Detect which cell encompasses the target text, then output its [X, Y] center coordinate. 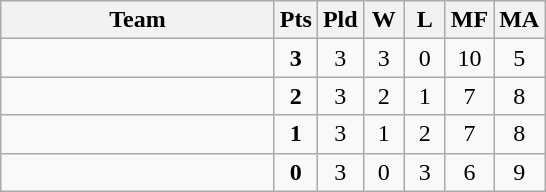
10 [469, 58]
Team [138, 20]
L [424, 20]
MA [520, 20]
W [384, 20]
9 [520, 172]
Pts [296, 20]
6 [469, 172]
Pld [340, 20]
5 [520, 58]
MF [469, 20]
